Output the (x, y) coordinate of the center of the cell containing the given text.  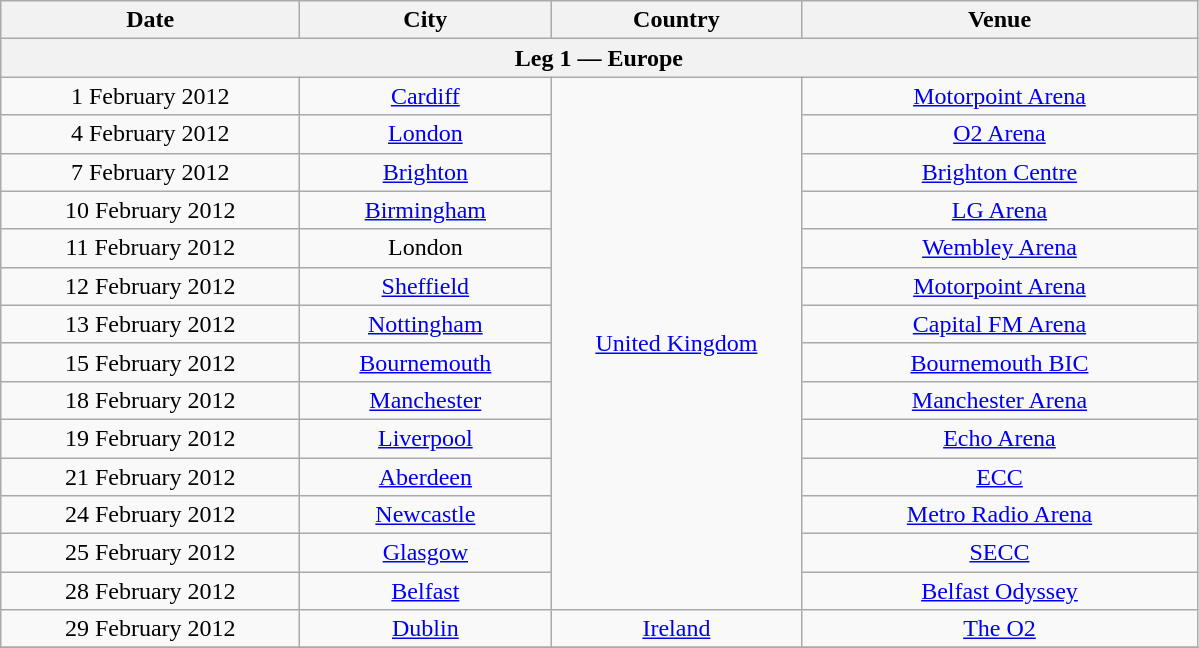
18 February 2012 (150, 400)
Bournemouth BIC (1000, 362)
O2 Arena (1000, 134)
Cardiff (426, 96)
ECC (1000, 477)
The O2 (1000, 629)
10 February 2012 (150, 210)
Belfast Odyssey (1000, 591)
SECC (1000, 553)
Manchester (426, 400)
4 February 2012 (150, 134)
13 February 2012 (150, 324)
United Kingdom (676, 344)
15 February 2012 (150, 362)
24 February 2012 (150, 515)
Leg 1 — Europe (599, 58)
Liverpool (426, 438)
Birmingham (426, 210)
City (426, 20)
Bournemouth (426, 362)
Brighton Centre (1000, 172)
Nottingham (426, 324)
29 February 2012 (150, 629)
11 February 2012 (150, 248)
Date (150, 20)
Newcastle (426, 515)
Sheffield (426, 286)
7 February 2012 (150, 172)
Country (676, 20)
1 February 2012 (150, 96)
25 February 2012 (150, 553)
12 February 2012 (150, 286)
Echo Arena (1000, 438)
Ireland (676, 629)
19 February 2012 (150, 438)
Metro Radio Arena (1000, 515)
Aberdeen (426, 477)
Manchester Arena (1000, 400)
Glasgow (426, 553)
Brighton (426, 172)
Capital FM Arena (1000, 324)
Dublin (426, 629)
Venue (1000, 20)
28 February 2012 (150, 591)
Belfast (426, 591)
21 February 2012 (150, 477)
Wembley Arena (1000, 248)
LG Arena (1000, 210)
